Search for the cell housing the specified text and yield its [X, Y] center coordinate. 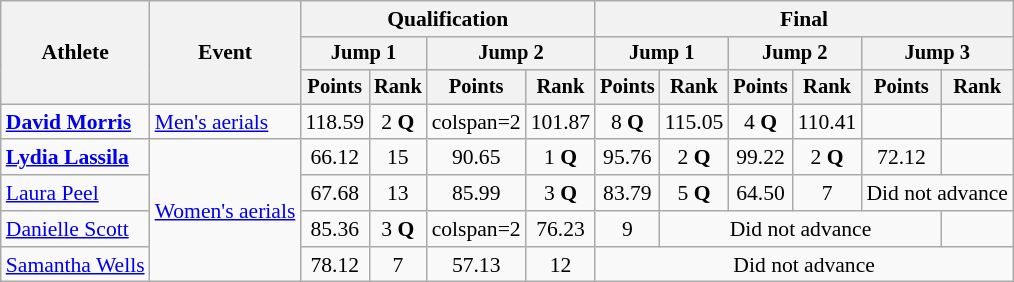
115.05 [694, 122]
85.99 [476, 193]
67.68 [334, 193]
95.76 [627, 158]
Jump 3 [937, 54]
Lydia Lassila [76, 158]
7 [828, 193]
5 Q [694, 193]
Event [226, 52]
Women's aerials [226, 211]
83.79 [627, 193]
8 Q [627, 122]
110.41 [828, 122]
64.50 [760, 193]
15 [398, 158]
Qualification [448, 19]
Athlete [76, 52]
72.12 [901, 158]
1 Q [560, 158]
90.65 [476, 158]
101.87 [560, 122]
99.22 [760, 158]
76.23 [560, 229]
13 [398, 193]
Danielle Scott [76, 229]
4 Q [760, 122]
David Morris [76, 122]
9 [627, 229]
66.12 [334, 158]
Laura Peel [76, 193]
118.59 [334, 122]
85.36 [334, 229]
Final [804, 19]
Men's aerials [226, 122]
